Pinpoint the cell where the given text exists, returning its [x, y] midpoint coordinate. 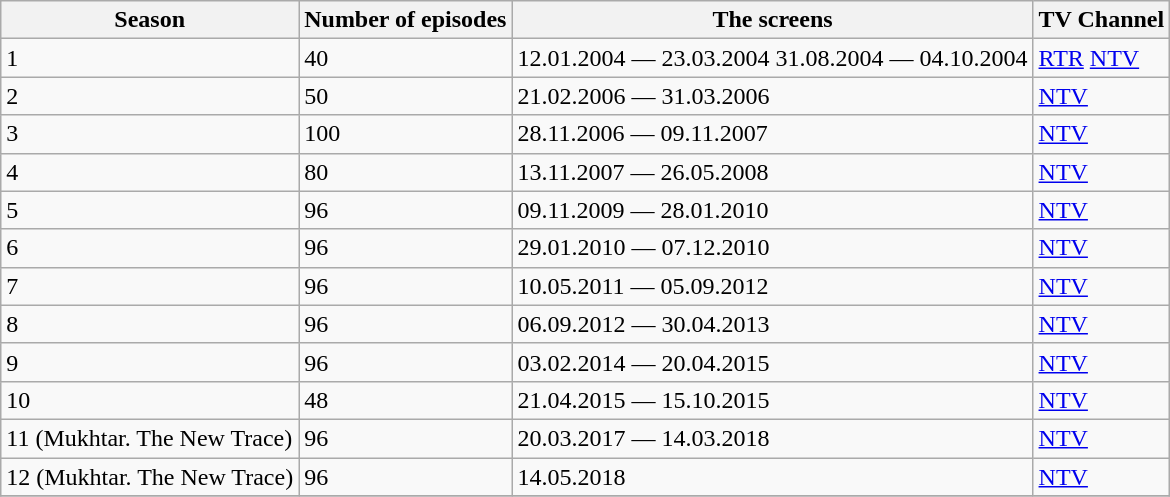
28.11.2006 — 09.11.2007 [772, 134]
RTR NTV [1102, 58]
4 [150, 172]
11 (Mukhtar. The New Trace) [150, 438]
29.01.2010 — 07.12.2010 [772, 248]
6 [150, 248]
13.11.2007 — 26.05.2008 [772, 172]
06.09.2012 — 30.04.2013 [772, 324]
14.05.2018 [772, 477]
03.02.2014 — 20.04.2015 [772, 362]
12 (Mukhtar. The New Trace) [150, 477]
10 [150, 400]
50 [406, 96]
Number of episodes [406, 20]
The screens [772, 20]
1 [150, 58]
20.03.2017 — 14.03.2018 [772, 438]
9 [150, 362]
21.04.2015 — 15.10.2015 [772, 400]
7 [150, 286]
2 [150, 96]
Season [150, 20]
10.05.2011 — 05.09.2012 [772, 286]
80 [406, 172]
8 [150, 324]
48 [406, 400]
TV Channel [1102, 20]
40 [406, 58]
12.01.2004 — 23.03.2004 31.08.2004 — 04.10.2004 [772, 58]
21.02.2006 — 31.03.2006 [772, 96]
09.11.2009 — 28.01.2010 [772, 210]
3 [150, 134]
5 [150, 210]
100 [406, 134]
